Scan for the cell matching the given text and deliver its [X, Y] coordinate at center. 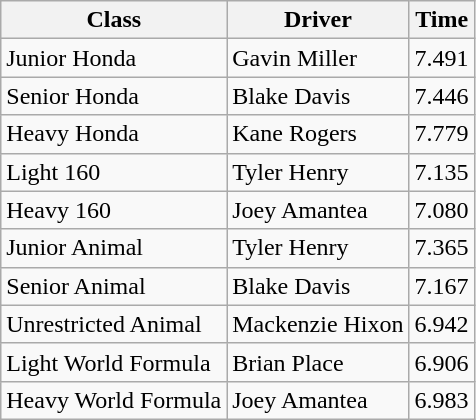
Light 160 [114, 172]
Time [442, 20]
Kane Rogers [318, 134]
Driver [318, 20]
Class [114, 20]
7.779 [442, 134]
6.983 [442, 400]
Heavy World Formula [114, 400]
7.080 [442, 210]
Brian Place [318, 362]
7.167 [442, 286]
6.942 [442, 324]
Gavin Miller [318, 58]
Junior Animal [114, 248]
Junior Honda [114, 58]
Heavy 160 [114, 210]
Senior Animal [114, 286]
Heavy Honda [114, 134]
Unrestricted Animal [114, 324]
7.135 [442, 172]
Light World Formula [114, 362]
7.365 [442, 248]
Senior Honda [114, 96]
7.491 [442, 58]
7.446 [442, 96]
Mackenzie Hixon [318, 324]
6.906 [442, 362]
